Determine the (x, y) coordinate at the center of the cell enclosing the given text.  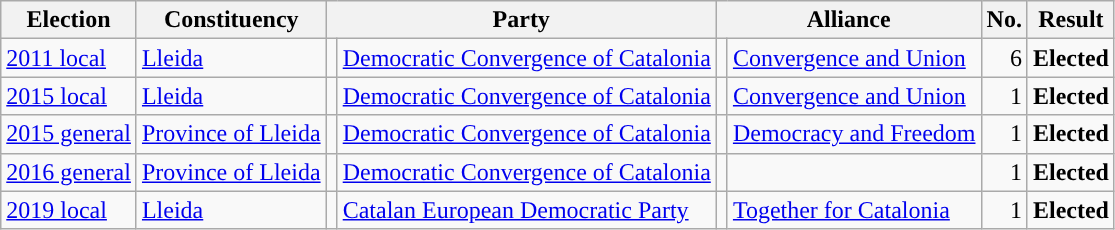
Together for Catalonia (854, 210)
6 (1004, 58)
2015 general (69, 134)
Election (69, 20)
Catalan European Democratic Party (526, 210)
2015 local (69, 96)
Result (1070, 20)
Democracy and Freedom (854, 134)
No. (1004, 20)
2019 local (69, 210)
Alliance (848, 20)
2011 local (69, 58)
Party (521, 20)
2016 general (69, 172)
Constituency (231, 20)
